Identify which cell holds the provided text, then report its (x, y) central coordinate. 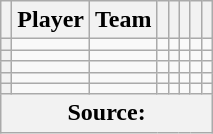
Team (124, 20)
Player (51, 20)
Source: (107, 113)
